Detect which cell encompasses the target text, then output its [x, y] center coordinate. 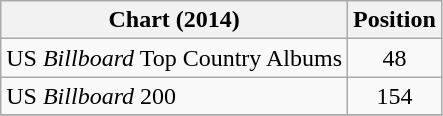
154 [395, 96]
48 [395, 58]
US Billboard 200 [174, 96]
US Billboard Top Country Albums [174, 58]
Chart (2014) [174, 20]
Position [395, 20]
